Pinpoint the cell where the given text exists, returning its [x, y] midpoint coordinate. 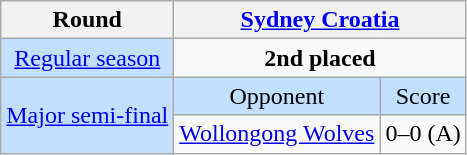
Sydney Croatia [320, 20]
Score [423, 96]
Regular season [88, 58]
Round [88, 20]
Opponent [277, 96]
0–0 (A) [423, 134]
2nd placed [320, 58]
Wollongong Wolves [277, 134]
Major semi-final [88, 115]
